Capture the cell that displays the provided text and extract its [x, y] central coordinate. 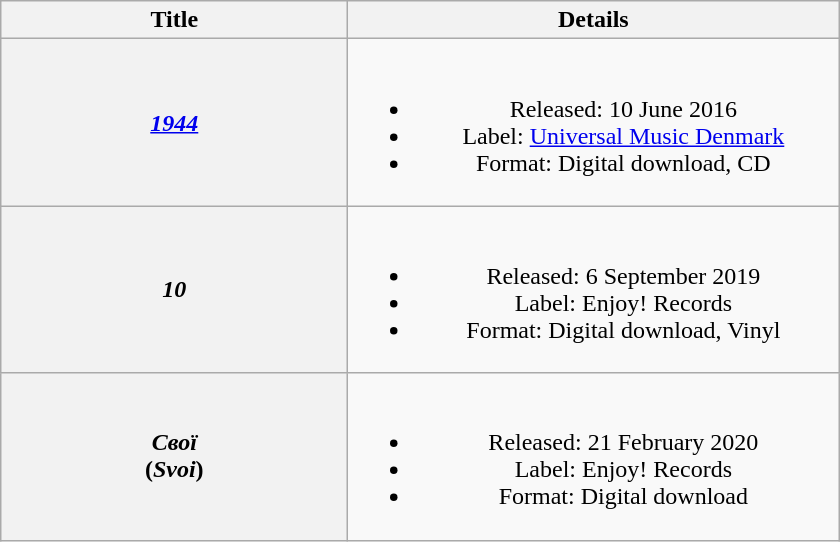
Свої(Svoi) [174, 456]
1944 [174, 122]
Released: 6 September 2019Label: Enjoy! RecordsFormat: Digital download, Vinyl [594, 290]
Title [174, 20]
Released: 10 June 2016Label: Universal Music DenmarkFormat: Digital download, CD [594, 122]
10 [174, 290]
Details [594, 20]
Released: 21 February 2020Label: Enjoy! RecordsFormat: Digital download [594, 456]
